Extract the (X, Y) coordinate from the center of the cell holding the provided text.  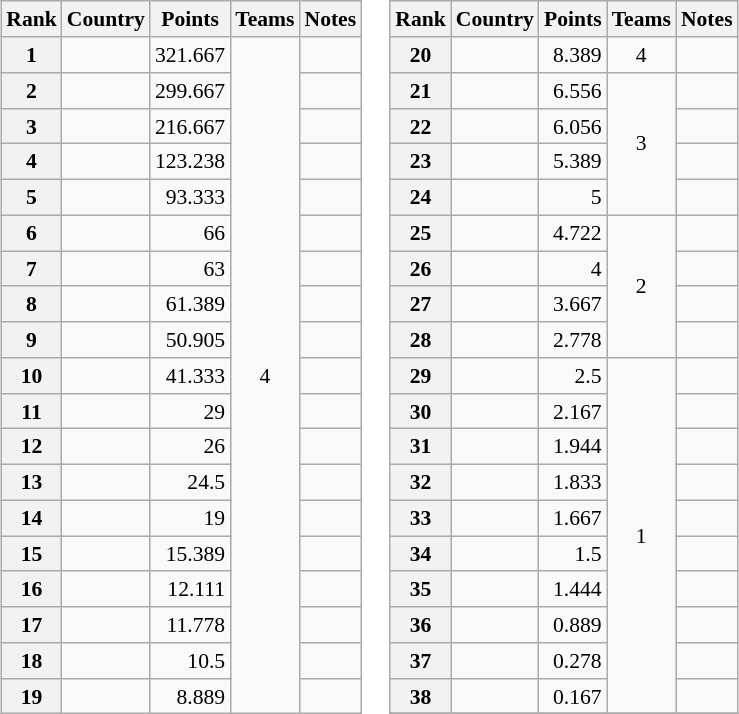
123.238 (190, 162)
10 (32, 376)
15 (32, 554)
299.667 (190, 91)
36 (420, 625)
6.556 (573, 91)
8.389 (573, 55)
10.5 (190, 661)
0.167 (573, 696)
0.889 (573, 625)
1.833 (573, 482)
1.944 (573, 447)
7 (32, 269)
27 (420, 304)
15.389 (190, 554)
13 (32, 482)
25 (420, 233)
37 (420, 661)
1.667 (573, 518)
8.889 (190, 696)
24.5 (190, 482)
20 (420, 55)
11 (32, 411)
2.167 (573, 411)
38 (420, 696)
31 (420, 447)
34 (420, 554)
23 (420, 162)
61.389 (190, 304)
21 (420, 91)
4.722 (573, 233)
0.278 (573, 661)
1.444 (573, 589)
8 (32, 304)
32 (420, 482)
1.5 (573, 554)
6 (32, 233)
24 (420, 197)
22 (420, 126)
66 (190, 233)
6.056 (573, 126)
12.111 (190, 589)
93.333 (190, 197)
28 (420, 340)
2.5 (573, 376)
321.667 (190, 55)
50.905 (190, 340)
12 (32, 447)
5.389 (573, 162)
2.778 (573, 340)
33 (420, 518)
9 (32, 340)
216.667 (190, 126)
16 (32, 589)
63 (190, 269)
18 (32, 661)
11.778 (190, 625)
14 (32, 518)
30 (420, 411)
17 (32, 625)
3.667 (573, 304)
41.333 (190, 376)
35 (420, 589)
